Detect which cell encompasses the target text, then output its [X, Y] center coordinate. 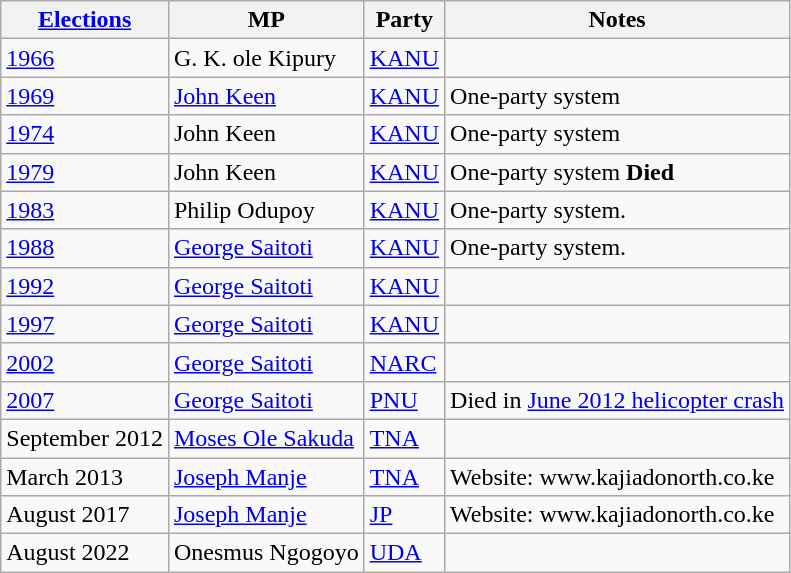
MP [266, 20]
One-party system Died [618, 172]
Philip Odupoy [266, 210]
G. K. ole Kipury [266, 58]
Died in June 2012 helicopter crash [618, 400]
August 2022 [85, 553]
UDA [404, 553]
2002 [85, 362]
1974 [85, 134]
August 2017 [85, 515]
Onesmus Ngogoyo [266, 553]
NARC [404, 362]
1992 [85, 286]
1988 [85, 248]
March 2013 [85, 477]
Notes [618, 20]
September 2012 [85, 438]
1966 [85, 58]
PNU [404, 400]
Moses Ole Sakuda [266, 438]
Party [404, 20]
1983 [85, 210]
JP [404, 515]
1979 [85, 172]
1969 [85, 96]
1997 [85, 324]
2007 [85, 400]
Elections [85, 20]
